From the cell containing the given text, extract its center point as (x, y) coordinate. 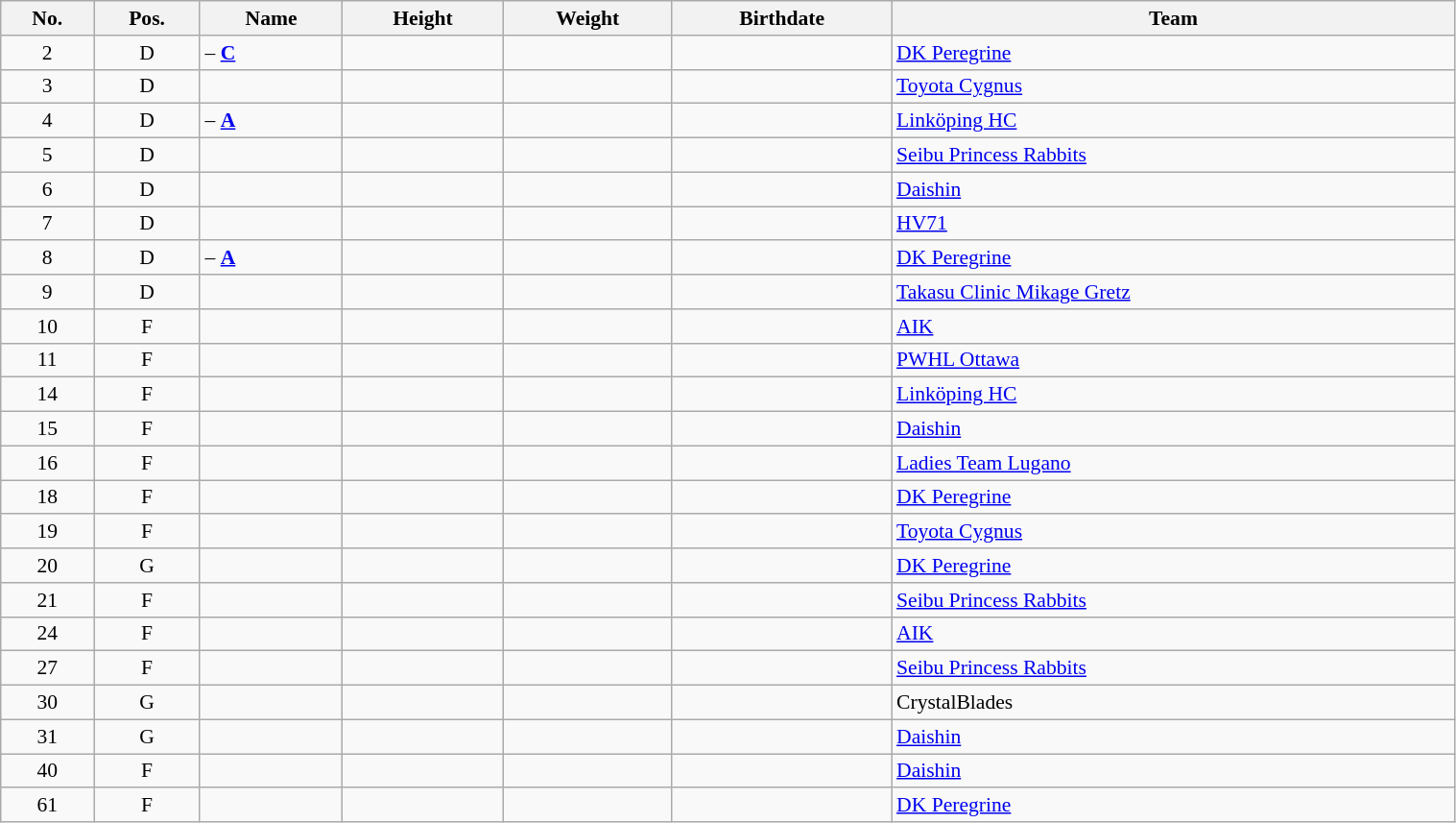
Height (423, 18)
11 (48, 360)
2 (48, 53)
HV71 (1173, 224)
10 (48, 327)
14 (48, 395)
61 (48, 806)
Weight (587, 18)
7 (48, 224)
30 (48, 703)
No. (48, 18)
18 (48, 497)
PWHL Ottawa (1173, 360)
Ladies Team Lugano (1173, 463)
21 (48, 600)
6 (48, 189)
Pos. (148, 18)
CrystalBlades (1173, 703)
Takasu Clinic Mikage Gretz (1173, 292)
24 (48, 634)
15 (48, 429)
8 (48, 258)
16 (48, 463)
Name (271, 18)
Team (1173, 18)
4 (48, 121)
27 (48, 668)
3 (48, 86)
40 (48, 771)
31 (48, 737)
Birthdate (781, 18)
19 (48, 532)
5 (48, 156)
– C (271, 53)
9 (48, 292)
20 (48, 566)
